Detect which cell encompasses the target text, then output its (x, y) center coordinate. 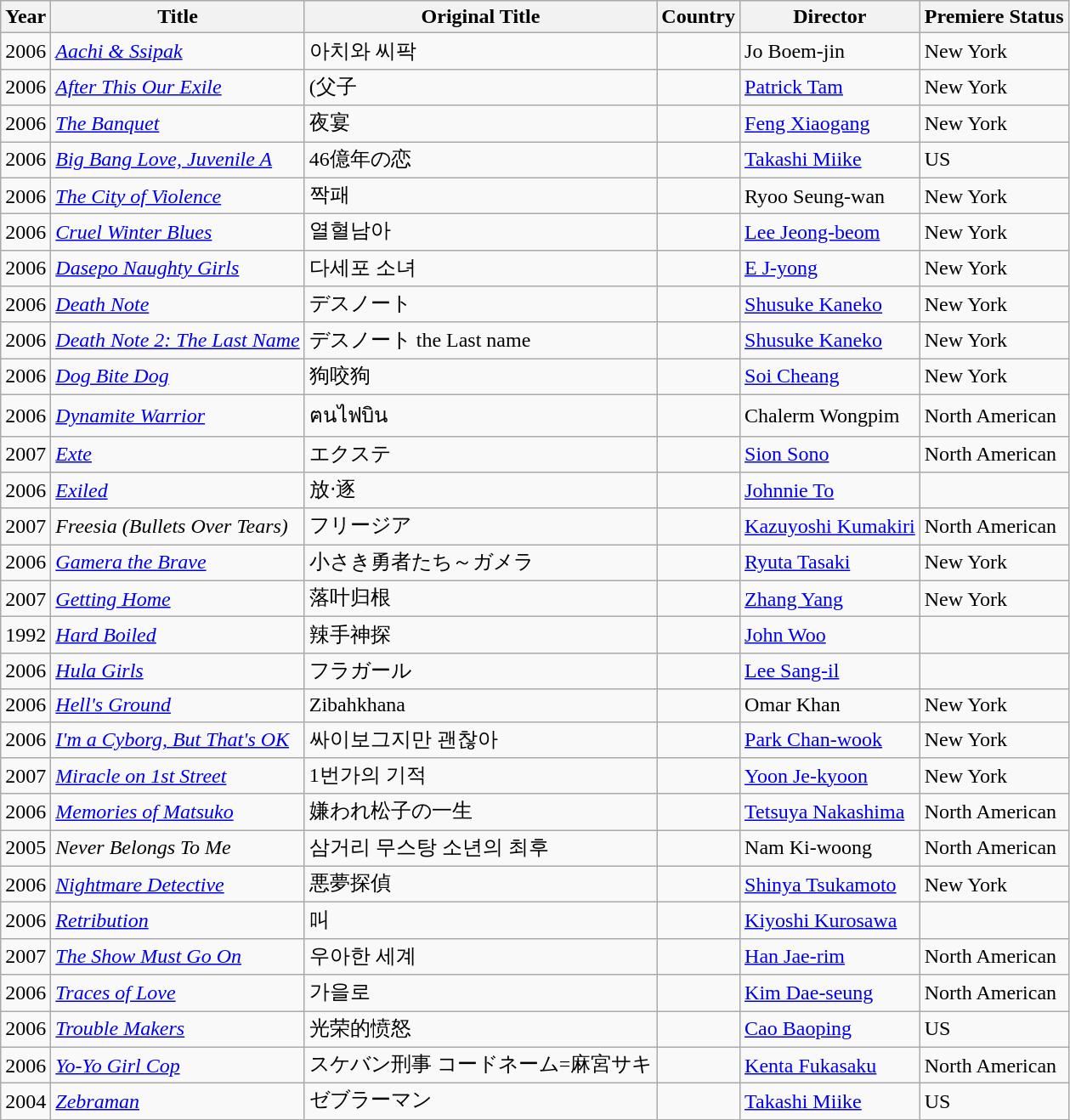
우아한 세계 (481, 957)
Original Title (481, 17)
Director (830, 17)
Trouble Makers (178, 1030)
スケバン刑事 コードネーム=麻宮サキ (481, 1066)
Kazuyoshi Kumakiri (830, 527)
Hula Girls (178, 671)
Omar Khan (830, 705)
ฅนไฟบิน (481, 415)
가을로 (481, 993)
삼거리 무스탕 소년의 최후 (481, 848)
Never Belongs To Me (178, 848)
狗咬狗 (481, 377)
Park Chan-wook (830, 739)
1번가의 기적 (481, 777)
Jo Boem-jin (830, 51)
Zebraman (178, 1101)
嫌われ松子の一生 (481, 812)
Sion Sono (830, 454)
싸이보그지만 괜찮아 (481, 739)
2005 (25, 848)
E J-yong (830, 269)
Death Note (178, 304)
The City of Violence (178, 195)
Zhang Yang (830, 598)
Patrick Tam (830, 87)
John Woo (830, 636)
짝패 (481, 195)
The Show Must Go On (178, 957)
Yoon Je-kyoon (830, 777)
落叶归根 (481, 598)
Gamera the Brave (178, 563)
Traces of Love (178, 993)
Cao Baoping (830, 1030)
Feng Xiaogang (830, 124)
Big Bang Love, Juvenile A (178, 160)
夜宴 (481, 124)
Hard Boiled (178, 636)
Retribution (178, 921)
46億年の恋 (481, 160)
다세포 소녀 (481, 269)
デスノート the Last name (481, 340)
Freesia (Bullets Over Tears) (178, 527)
1992 (25, 636)
小さき勇者たち～ガメラ (481, 563)
Premiere Status (994, 17)
Dasepo Naughty Girls (178, 269)
Ryuta Tasaki (830, 563)
Lee Sang-il (830, 671)
(父子 (481, 87)
Tetsuya Nakashima (830, 812)
光荣的愤怒 (481, 1030)
フリージア (481, 527)
Country (699, 17)
Aachi & Ssipak (178, 51)
Year (25, 17)
2004 (25, 1101)
Johnnie To (830, 491)
Lee Jeong-beom (830, 233)
エクステ (481, 454)
Kim Dae-seung (830, 993)
Nightmare Detective (178, 884)
Kenta Fukasaku (830, 1066)
叫 (481, 921)
Chalerm Wongpim (830, 415)
The Banquet (178, 124)
Exte (178, 454)
ゼブラーマン (481, 1101)
放‧逐 (481, 491)
Zibahkhana (481, 705)
열혈남아 (481, 233)
フラガール (481, 671)
Death Note 2: The Last Name (178, 340)
Shinya Tsukamoto (830, 884)
Soi Cheang (830, 377)
Han Jae-rim (830, 957)
Exiled (178, 491)
Kiyoshi Kurosawa (830, 921)
Dynamite Warrior (178, 415)
Cruel Winter Blues (178, 233)
Getting Home (178, 598)
デスノート (481, 304)
I'm a Cyborg, But That's OK (178, 739)
Memories of Matsuko (178, 812)
Miracle on 1st Street (178, 777)
悪夢探偵 (481, 884)
아치와 씨팍 (481, 51)
Nam Ki-woong (830, 848)
Ryoo Seung-wan (830, 195)
Hell's Ground (178, 705)
Dog Bite Dog (178, 377)
Title (178, 17)
After This Our Exile (178, 87)
Yo-Yo Girl Cop (178, 1066)
辣手神探 (481, 636)
